Locate the cell with the specified text and output its (X, Y) center coordinate. 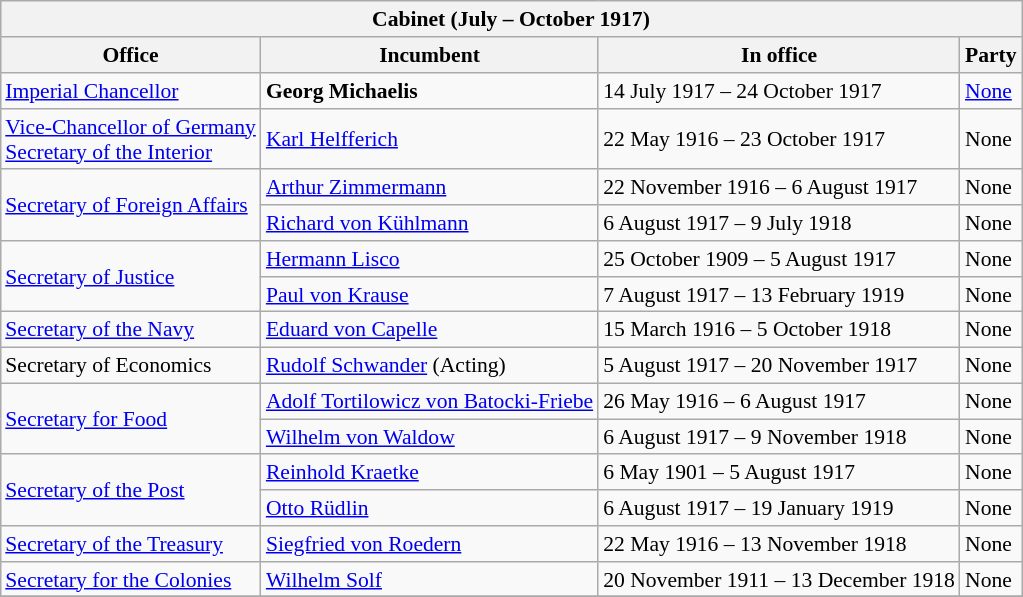
Secretary of Foreign Affairs (130, 204)
Siegfried von Roedern (430, 544)
7 August 1917 – 13 February 1919 (779, 294)
6 August 1917 – 9 July 1918 (779, 223)
5 August 1917 – 20 November 1917 (779, 365)
Eduard von Capelle (430, 330)
26 May 1916 – 6 August 1917 (779, 401)
6 May 1901 – 5 August 1917 (779, 472)
22 May 1916 – 23 October 1917 (779, 138)
Secretary for the Colonies (130, 579)
Imperial Chancellor (130, 91)
Secretary of the Post (130, 490)
22 May 1916 – 13 November 1918 (779, 544)
Hermann Lisco (430, 259)
Adolf Tortilowicz von Batocki-Friebe (430, 401)
Richard von Kühlmann (430, 223)
6 August 1917 – 19 January 1919 (779, 508)
Secretary of Economics (130, 365)
Secretary of the Treasury (130, 544)
Cabinet (July – October 1917) (510, 19)
14 July 1917 – 24 October 1917 (779, 91)
15 March 1916 – 5 October 1918 (779, 330)
Rudolf Schwander (Acting) (430, 365)
Secretary of the Navy (130, 330)
Party (991, 55)
Arthur Zimmermann (430, 187)
Karl Helfferich (430, 138)
22 November 1916 – 6 August 1917 (779, 187)
6 August 1917 – 9 November 1918 (779, 437)
25 October 1909 – 5 August 1917 (779, 259)
Office (130, 55)
Secretary for Food (130, 418)
Paul von Krause (430, 294)
Wilhelm von Waldow (430, 437)
Secretary of Justice (130, 276)
Georg Michaelis (430, 91)
Vice-Chancellor of GermanySecretary of the Interior (130, 138)
Wilhelm Solf (430, 579)
Reinhold Kraetke (430, 472)
Incumbent (430, 55)
20 November 1911 – 13 December 1918 (779, 579)
Otto Rüdlin (430, 508)
In office (779, 55)
